Provide the (X, Y) coordinate of the cell's center where the given text is located.  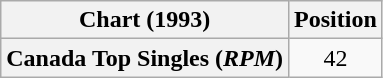
Position (336, 20)
Canada Top Singles (RPM) (145, 58)
Chart (1993) (145, 20)
42 (336, 58)
